For the text-containing cell, return its midpoint in [x, y] coordinate format. 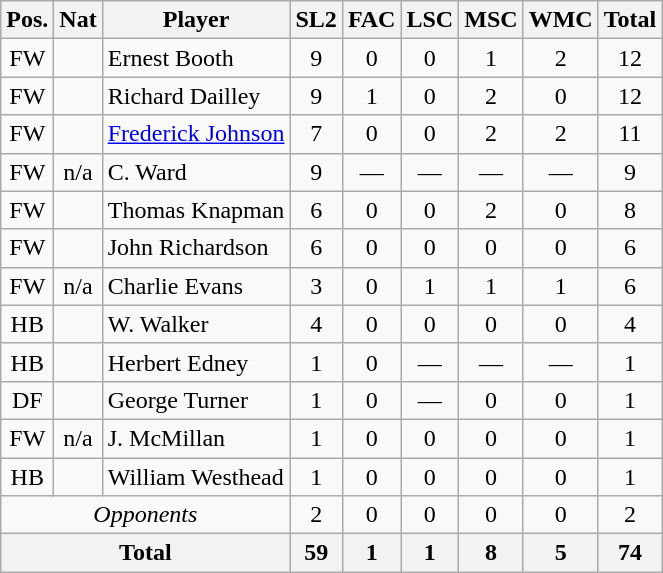
Frederick Johnson [196, 134]
Pos. [28, 20]
Charlie Evans [196, 286]
Player [196, 20]
John Richardson [196, 248]
59 [316, 553]
J. McMillan [196, 438]
3 [316, 286]
W. Walker [196, 324]
74 [630, 553]
DF [28, 400]
Opponents [146, 515]
7 [316, 134]
11 [630, 134]
Richard Dailley [196, 96]
5 [560, 553]
Ernest Booth [196, 58]
Herbert Edney [196, 362]
Thomas Knapman [196, 210]
Nat [78, 20]
MSC [491, 20]
LSC [430, 20]
William Westhead [196, 477]
WMC [560, 20]
FAC [372, 20]
George Turner [196, 400]
C. Ward [196, 172]
SL2 [316, 20]
